Search for the cell housing the specified text and yield its (X, Y) center coordinate. 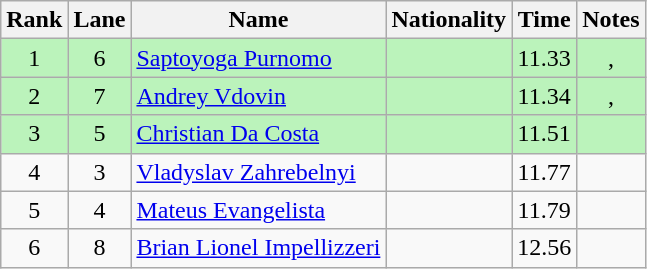
7 (100, 96)
Nationality (449, 20)
12.56 (544, 248)
11.77 (544, 172)
11.33 (544, 58)
Name (258, 20)
Vladyslav Zahrebelnyi (258, 172)
Mateus Evangelista (258, 210)
2 (34, 96)
Andrey Vdovin (258, 96)
Lane (100, 20)
Time (544, 20)
11.79 (544, 210)
8 (100, 248)
11.34 (544, 96)
Brian Lionel Impellizzeri (258, 248)
11.51 (544, 134)
Notes (611, 20)
Christian Da Costa (258, 134)
1 (34, 58)
Saptoyoga Purnomo (258, 58)
Rank (34, 20)
